Return (X, Y) of the center of cell containing provided text 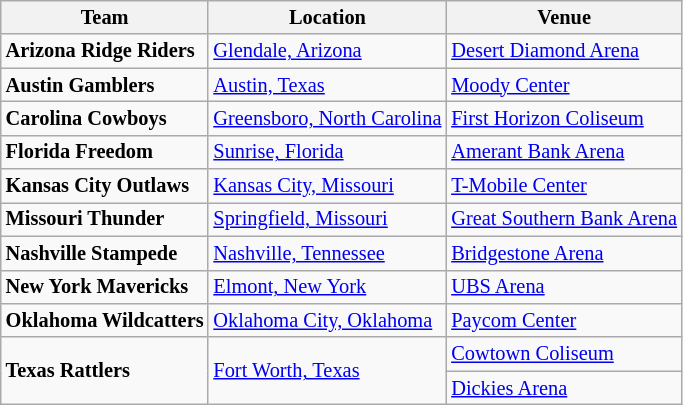
First Horizon Coliseum (564, 118)
Desert Diamond Arena (564, 51)
Dickies Arena (564, 388)
Elmont, New York (327, 287)
UBS Arena (564, 287)
Kansas City, Missouri (327, 186)
Austin Gamblers (105, 85)
Bridgestone Arena (564, 253)
Paycom Center (564, 320)
Arizona Ridge Riders (105, 51)
Texas Rattlers (105, 370)
Oklahoma City, Oklahoma (327, 320)
Cowtown Coliseum (564, 354)
Oklahoma Wildcatters (105, 320)
Glendale, Arizona (327, 51)
New York Mavericks (105, 287)
Fort Worth, Texas (327, 370)
Venue (564, 17)
Location (327, 17)
Amerant Bank Arena (564, 152)
Kansas City Outlaws (105, 186)
T-Mobile Center (564, 186)
Team (105, 17)
Moody Center (564, 85)
Greensboro, North Carolina (327, 118)
Nashville, Tennessee (327, 253)
Sunrise, Florida (327, 152)
Carolina Cowboys (105, 118)
Missouri Thunder (105, 219)
Nashville Stampede (105, 253)
Florida Freedom (105, 152)
Springfield, Missouri (327, 219)
Great Southern Bank Arena (564, 219)
Austin, Texas (327, 85)
